From the cell containing the given text, extract its center point as (X, Y) coordinate. 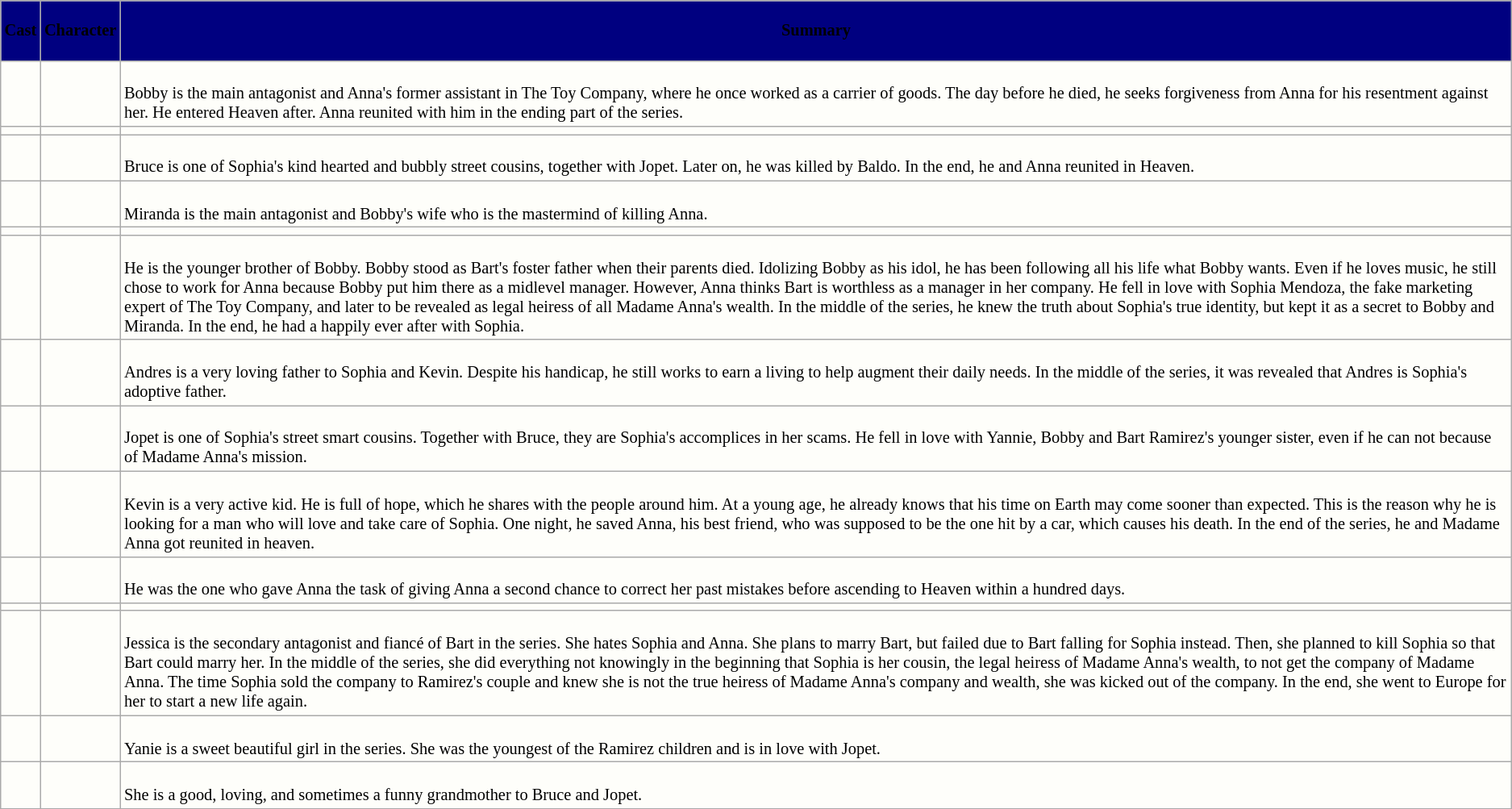
She is a good, loving, and sometimes a funny grandmother to Bruce and Jopet. (816, 785)
Character (81, 30)
Miranda is the main antagonist and Bobby's wife who is the mastermind of killing Anna. (816, 204)
Yanie is a sweet beautiful girl in the series. She was the youngest of the Ramirez children and is in love with Jopet. (816, 739)
He was the one who gave Anna the task of giving Anna a second chance to correct her past mistakes before ascending to Heaven within a hundred days. (816, 580)
Cast (21, 30)
Summary (816, 30)
